For the text-containing cell, return its midpoint in [x, y] coordinate format. 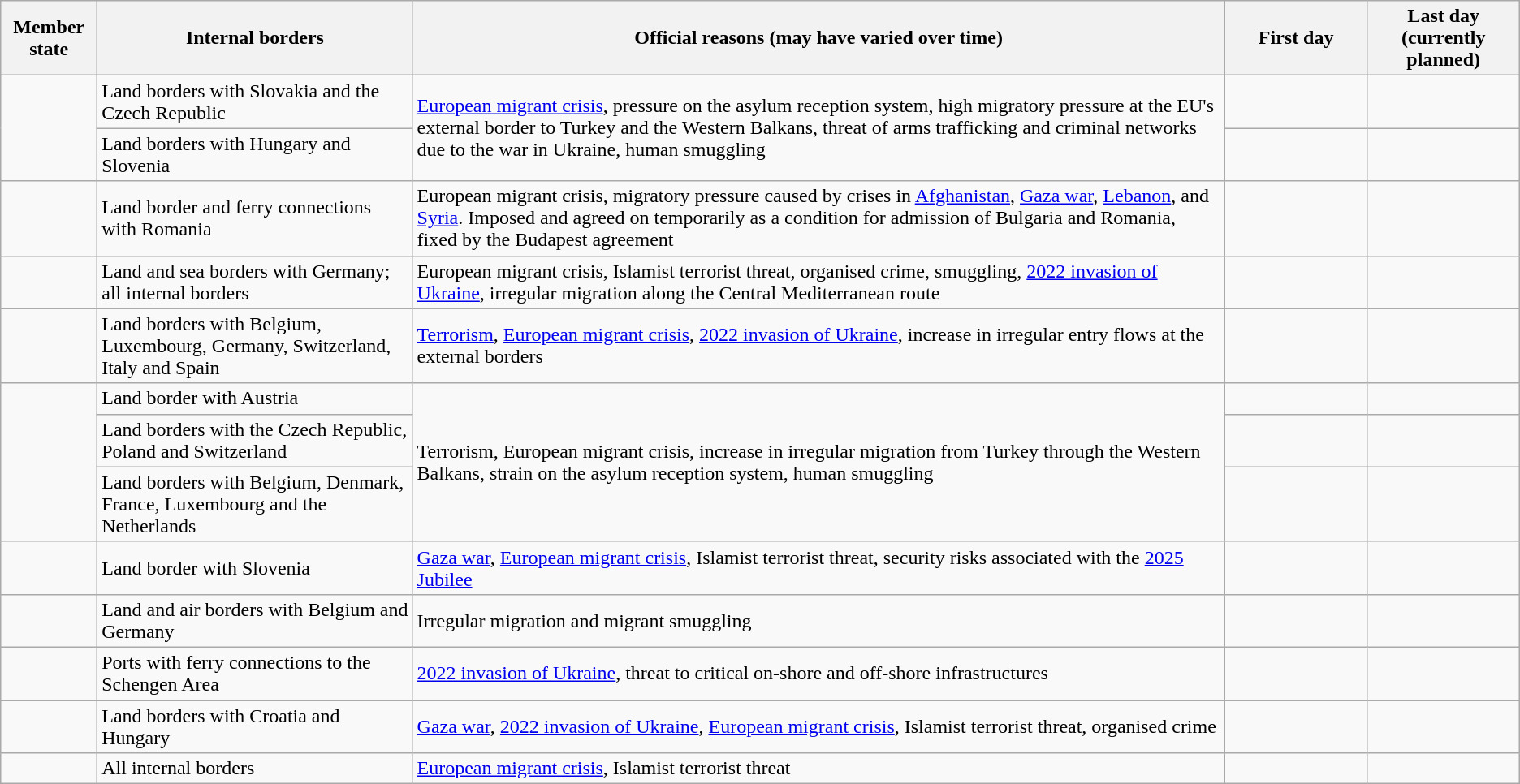
Ports with ferry connections to the Schengen Area [255, 674]
Land and sea borders with Germany; all internal borders [255, 282]
Gaza war, 2022 invasion of Ukraine, European migrant crisis, Islamist terrorist threat, organised crime [818, 726]
Terrorism, European migrant crisis, 2022 invasion of Ukraine, increase in irregular entry flows at the external borders [818, 346]
All internal borders [255, 769]
Land borders with Belgium, Denmark, France, Luxembourg and the Netherlands [255, 504]
Land borders with Hungary and Slovenia [255, 154]
Last day (currently planned) [1444, 38]
European migrant crisis, Islamist terrorist threat [818, 769]
Gaza war, European migrant crisis, Islamist terrorist threat, security risks associated with the 2025 Jubilee [818, 568]
First day [1296, 38]
Land border and ferry connections with Romania [255, 218]
Irregular migration and migrant smuggling [818, 620]
Land borders with Slovakia and the Czech Republic [255, 102]
Land borders with Belgium, Luxembourg, Germany, Switzerland, Italy and Spain [255, 346]
Official reasons (may have varied over time) [818, 38]
Land and air borders with Belgium and Germany [255, 620]
2022 invasion of Ukraine, threat to critical on-shore and off-shore infrastructures [818, 674]
Land border with Austria [255, 398]
Land borders with the Czech Republic, Poland and Switzerland [255, 440]
Member state [49, 38]
Land border with Slovenia [255, 568]
Land borders with Croatia and Hungary [255, 726]
Internal borders [255, 38]
